Capture the cell that displays the provided text and extract its (x, y) central coordinate. 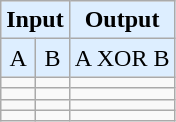
B (52, 58)
Output (122, 20)
A (18, 58)
Input (35, 20)
A XOR B (122, 58)
